Locate the cell with the specified text and output its [X, Y] center coordinate. 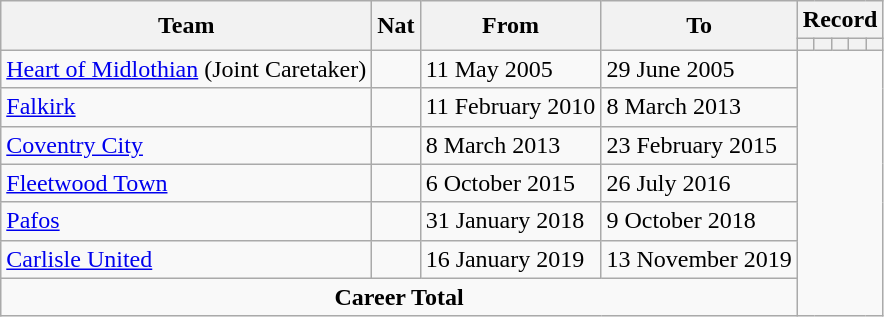
Pafos [186, 221]
Team [186, 26]
11 February 2010 [510, 107]
From [510, 26]
Carlisle United [186, 259]
31 January 2018 [510, 221]
To [699, 26]
Career Total [400, 297]
Coventry City [186, 145]
29 June 2005 [699, 69]
23 February 2015 [699, 145]
11 May 2005 [510, 69]
Fleetwood Town [186, 183]
6 October 2015 [510, 183]
Falkirk [186, 107]
13 November 2019 [699, 259]
26 July 2016 [699, 183]
Nat [396, 26]
Heart of Midlothian (Joint Caretaker) [186, 69]
Record [840, 20]
16 January 2019 [510, 259]
9 October 2018 [699, 221]
